From the cell containing the given text, extract its center point as (x, y) coordinate. 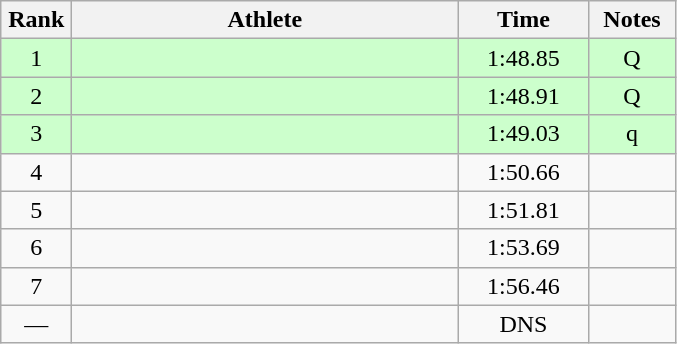
1 (36, 58)
1:48.85 (524, 58)
q (632, 134)
4 (36, 172)
Notes (632, 20)
Athlete (265, 20)
2 (36, 96)
5 (36, 210)
1:48.91 (524, 96)
1:49.03 (524, 134)
— (36, 324)
6 (36, 248)
1:56.46 (524, 286)
1:53.69 (524, 248)
1:50.66 (524, 172)
7 (36, 286)
DNS (524, 324)
1:51.81 (524, 210)
Time (524, 20)
Rank (36, 20)
3 (36, 134)
